For the text-containing cell, return its midpoint in [X, Y] coordinate format. 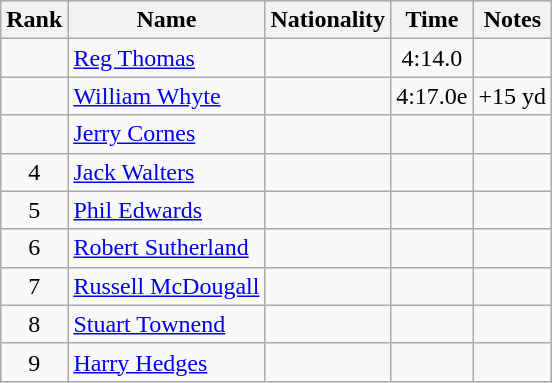
8 [34, 324]
Nationality [328, 20]
6 [34, 248]
Harry Hedges [166, 362]
Time [432, 20]
Jerry Cornes [166, 134]
4:14.0 [432, 58]
Name [166, 20]
Reg Thomas [166, 58]
+15 yd [512, 96]
4 [34, 172]
9 [34, 362]
Jack Walters [166, 172]
William Whyte [166, 96]
Russell McDougall [166, 286]
7 [34, 286]
Robert Sutherland [166, 248]
Rank [34, 20]
Phil Edwards [166, 210]
4:17.0e [432, 96]
5 [34, 210]
Notes [512, 20]
Stuart Townend [166, 324]
